Identify which cell holds the provided text, then report its [x, y] central coordinate. 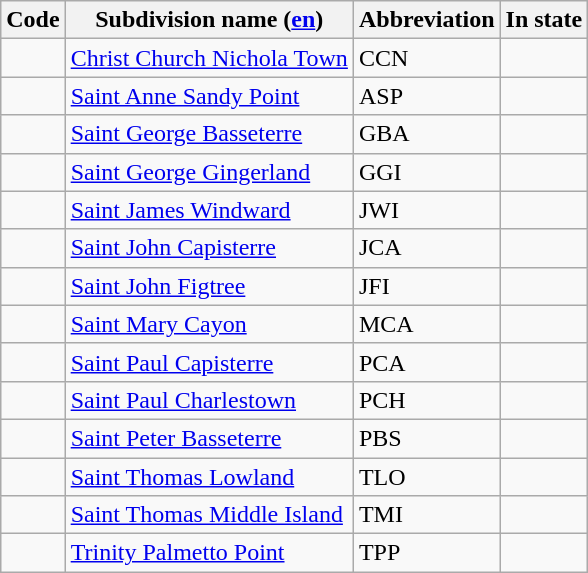
Saint George Basseterre [209, 134]
ASP [426, 96]
JFI [426, 286]
Saint John Capisterre [209, 248]
Saint Thomas Middle Island [209, 515]
Saint Paul Charlestown [209, 400]
PBS [426, 438]
Saint James Windward [209, 210]
GBA [426, 134]
Trinity Palmetto Point [209, 553]
Saint Mary Cayon [209, 324]
MCA [426, 324]
Abbreviation [426, 20]
Code [33, 20]
In state [544, 20]
TMI [426, 515]
Saint Anne Sandy Point [209, 96]
PCA [426, 362]
GGI [426, 172]
TPP [426, 553]
Saint Paul Capisterre [209, 362]
CCN [426, 58]
Christ Church Nichola Town [209, 58]
Subdivision name (en) [209, 20]
TLO [426, 477]
Saint Peter Basseterre [209, 438]
Saint Thomas Lowland [209, 477]
Saint John Figtree [209, 286]
PCH [426, 400]
Saint George Gingerland [209, 172]
JCA [426, 248]
JWI [426, 210]
